Scan for the cell matching the given text and deliver its (x, y) coordinate at center. 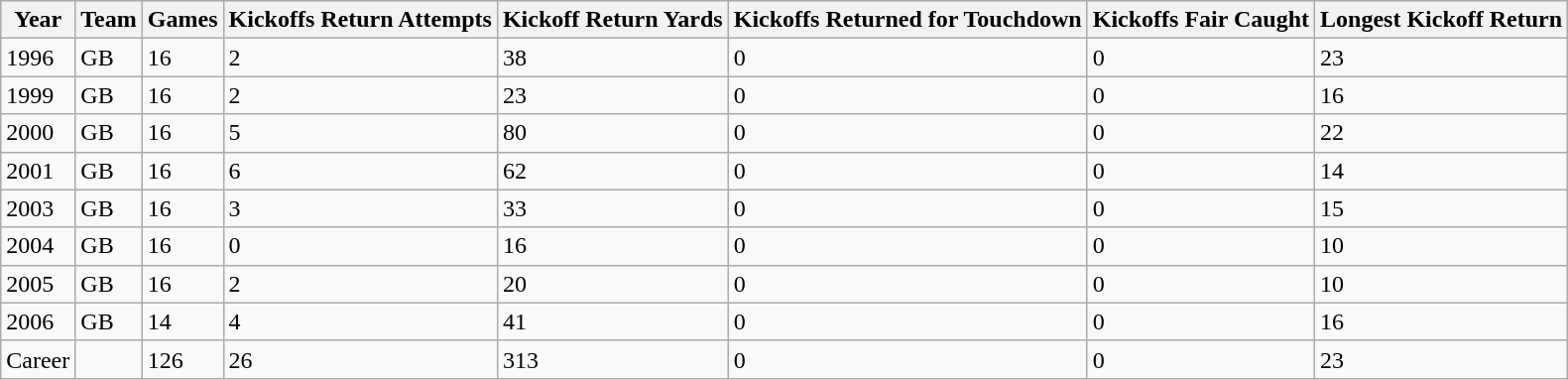
2004 (38, 246)
15 (1442, 208)
33 (613, 208)
5 (360, 133)
3 (360, 208)
Year (38, 20)
2006 (38, 321)
Games (182, 20)
Team (109, 20)
Kickoffs Fair Caught (1200, 20)
38 (613, 58)
2003 (38, 208)
Longest Kickoff Return (1442, 20)
22 (1442, 133)
Kickoff Return Yards (613, 20)
Kickoffs Returned for Touchdown (907, 20)
313 (613, 359)
Kickoffs Return Attempts (360, 20)
20 (613, 284)
2005 (38, 284)
80 (613, 133)
2001 (38, 171)
6 (360, 171)
1999 (38, 95)
2000 (38, 133)
Career (38, 359)
126 (182, 359)
41 (613, 321)
26 (360, 359)
1996 (38, 58)
4 (360, 321)
62 (613, 171)
